Search for the cell housing the specified text and yield its (x, y) center coordinate. 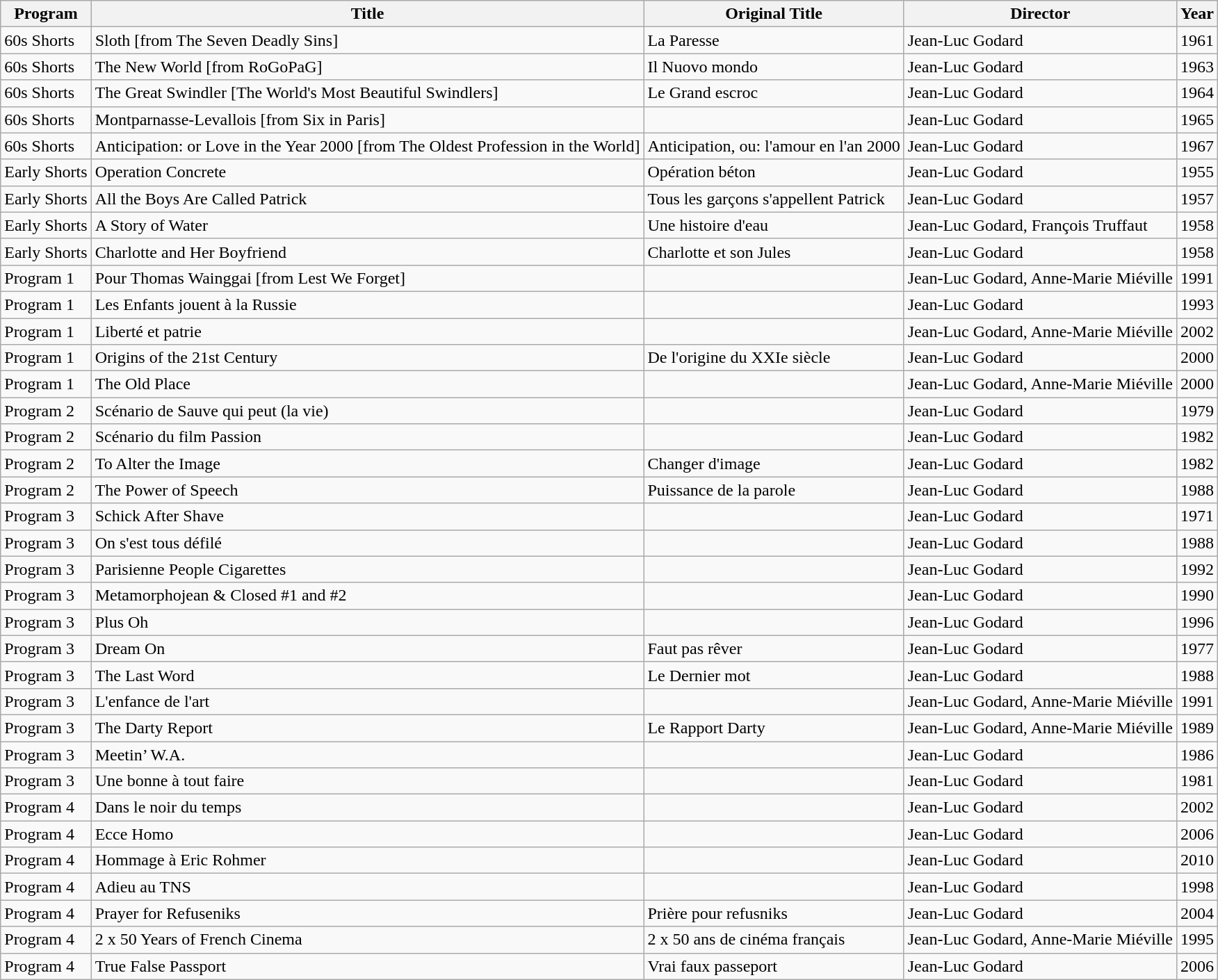
Changer d'image (774, 464)
1963 (1197, 67)
Charlotte and Her Boyfriend (367, 252)
Le Grand escroc (774, 93)
Les Enfants jouent à la Russie (367, 304)
Schick After Shave (367, 516)
Sloth [from The Seven Deadly Sins] (367, 40)
1961 (1197, 40)
Origins of the 21st Century (367, 358)
Le Rapport Darty (774, 728)
Anticipation, ou: l'amour en l'an 2000 (774, 146)
Hommage à Eric Rohmer (367, 860)
1964 (1197, 93)
1979 (1197, 411)
Le Dernier mot (774, 675)
1971 (1197, 516)
Dans le noir du temps (367, 808)
The Power of Speech (367, 490)
Pour Thomas Wainggai [from Lest We Forget] (367, 278)
Liberté et patrie (367, 332)
1957 (1197, 199)
All the Boys Are Called Patrick (367, 199)
The Great Swindler [The World's Most Beautiful Swindlers] (367, 93)
1986 (1197, 754)
Meetin’ W.A. (367, 754)
1965 (1197, 120)
1996 (1197, 622)
The Last Word (367, 675)
The Darty Report (367, 728)
The Old Place (367, 384)
Une bonne à tout faire (367, 781)
La Paresse (774, 40)
The New World [from RoGoPaG] (367, 67)
Scénario du film Passion (367, 437)
1967 (1197, 146)
Dream On (367, 648)
1955 (1197, 172)
Puissance de la parole (774, 490)
1989 (1197, 728)
De l'origine du XXIe siècle (774, 358)
Une histoire d'eau (774, 225)
True False Passport (367, 966)
1995 (1197, 940)
1990 (1197, 596)
Ecce Homo (367, 834)
1977 (1197, 648)
Director (1040, 14)
Parisienne People Cigarettes (367, 569)
Plus Oh (367, 622)
Title (367, 14)
Adieu au TNS (367, 887)
2010 (1197, 860)
Faut pas rêver (774, 648)
Il Nuovo mondo (774, 67)
1998 (1197, 887)
A Story of Water (367, 225)
Montparnasse-Levallois [from Six in Paris] (367, 120)
On s'est tous défilé (367, 543)
Prière pour refusniks (774, 913)
Program (46, 14)
Anticipation: or Love in the Year 2000 [from The Oldest Profession in the World] (367, 146)
Jean-Luc Godard, François Truffaut (1040, 225)
2 x 50 Years of French Cinema (367, 940)
Operation Concrete (367, 172)
To Alter the Image (367, 464)
1981 (1197, 781)
1992 (1197, 569)
Original Title (774, 14)
Year (1197, 14)
Vrai faux passeport (774, 966)
Scénario de Sauve qui peut (la vie) (367, 411)
2 x 50 ans de cinéma français (774, 940)
Opération béton (774, 172)
Charlotte et son Jules (774, 252)
Prayer for Refuseniks (367, 913)
Tous les garçons s'appellent Patrick (774, 199)
Metamorphojean & Closed #1 and #2 (367, 596)
L'enfance de l'art (367, 701)
1993 (1197, 304)
2004 (1197, 913)
